Identify which cell holds the provided text, then report its [X, Y] central coordinate. 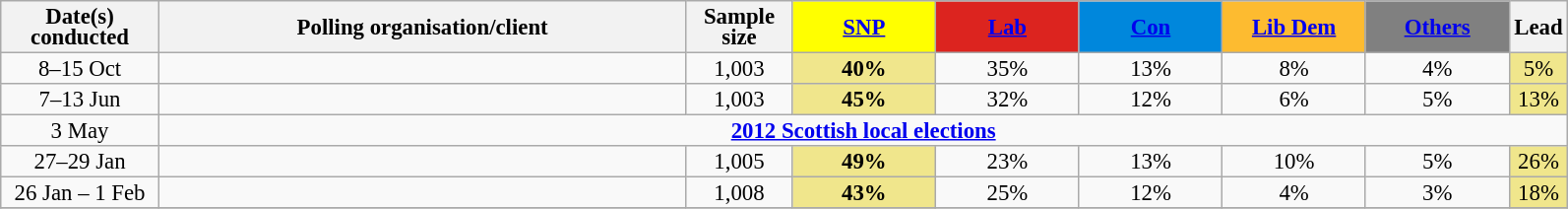
1,008 [739, 193]
Others [1437, 28]
3% [1437, 193]
1,005 [739, 162]
49% [864, 162]
40% [864, 69]
Con [1151, 28]
10% [1294, 162]
Lab [1008, 28]
Date(s)conducted [81, 28]
35% [1008, 69]
Polling organisation/client [422, 28]
26 Jan – 1 Feb [81, 193]
3 May [81, 131]
18% [1538, 193]
32% [1008, 100]
7–13 Jun [81, 100]
45% [864, 100]
23% [1008, 162]
8% [1294, 69]
Sample size [739, 28]
2012 Scottish local elections [863, 131]
26% [1538, 162]
Lead [1538, 28]
25% [1008, 193]
Lib Dem [1294, 28]
6% [1294, 100]
27–29 Jan [81, 162]
43% [864, 193]
8–15 Oct [81, 69]
SNP [864, 28]
